Return [x, y] of the center of cell containing provided text 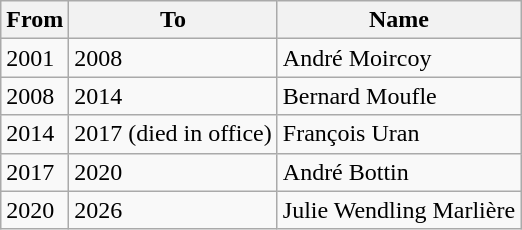
2026 [174, 210]
Julie Wendling Marlière [398, 210]
2017 (died in office) [174, 134]
2017 [35, 172]
2001 [35, 58]
François Uran [398, 134]
To [174, 20]
Bernard Moufle [398, 96]
André Moircoy [398, 58]
Name [398, 20]
From [35, 20]
André Bottin [398, 172]
